Extract the [x, y] coordinate from the center of the cell holding the provided text.  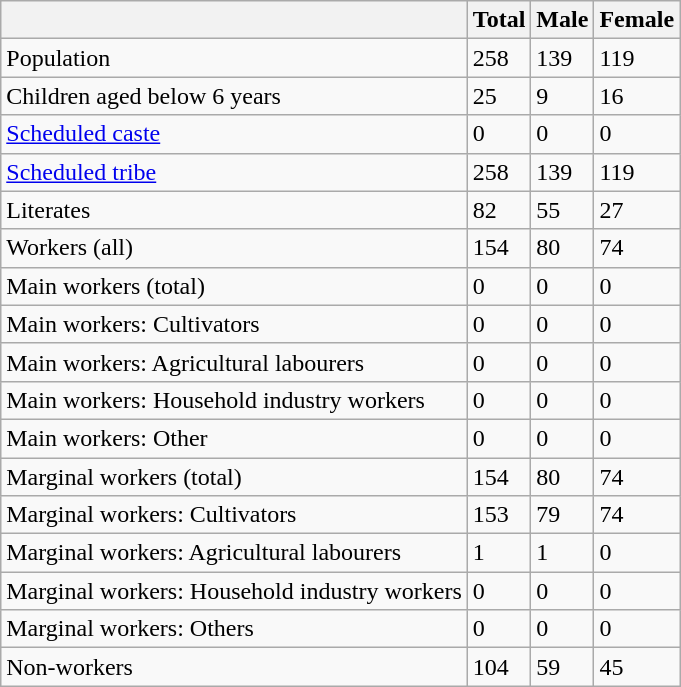
16 [637, 96]
Female [637, 20]
Marginal workers (total) [234, 477]
Non-workers [234, 667]
Main workers: Other [234, 438]
Marginal workers: Cultivators [234, 515]
Population [234, 58]
104 [499, 667]
79 [562, 515]
45 [637, 667]
Marginal workers: Others [234, 629]
82 [499, 210]
Main workers: Cultivators [234, 324]
Main workers: Household industry workers [234, 400]
Literates [234, 210]
59 [562, 667]
Scheduled tribe [234, 172]
153 [499, 515]
9 [562, 96]
Workers (all) [234, 248]
25 [499, 96]
Children aged below 6 years [234, 96]
Male [562, 20]
27 [637, 210]
Marginal workers: Household industry workers [234, 591]
55 [562, 210]
Main workers (total) [234, 286]
Main workers: Agricultural labourers [234, 362]
Total [499, 20]
Scheduled caste [234, 134]
Marginal workers: Agricultural labourers [234, 553]
